Locate the cell with the specified text and output its (x, y) center coordinate. 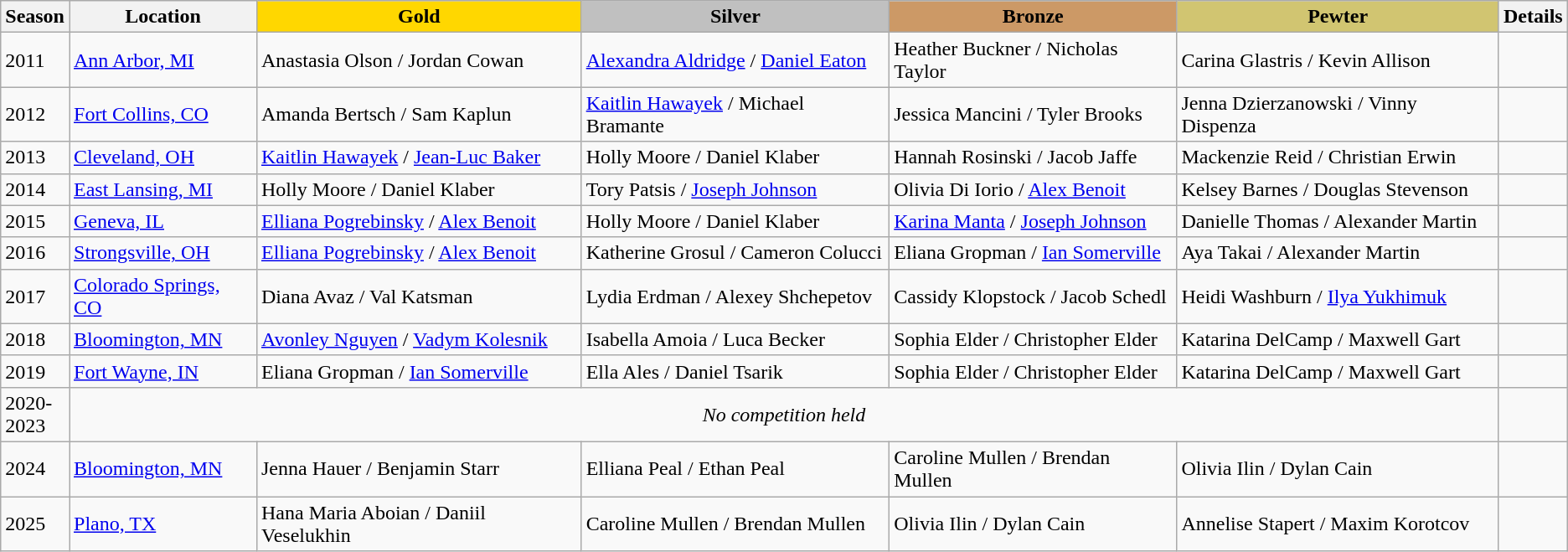
2018 (35, 339)
Heidi Washburn / Ilya Yukhimuk (1338, 297)
Amanda Bertsch / Sam Kaplun (419, 114)
Ella Ales / Daniel Tsarik (735, 371)
Season (35, 17)
2017 (35, 297)
Details (1533, 17)
Fort Wayne, IN (162, 371)
Isabella Amoia / Luca Becker (735, 339)
Cassidy Klopstock / Jacob Schedl (1034, 297)
Ann Arbor, MI (162, 60)
Katherine Grosul / Cameron Colucci (735, 253)
Hannah Rosinski / Jacob Jaffe (1034, 157)
Jenna Dzierzanowski / Vinny Dispenza (1338, 114)
Fort Collins, CO (162, 114)
Colorado Springs, CO (162, 297)
Avonley Nguyen / Vadym Kolesnik (419, 339)
Elliana Peal / Ethan Peal (735, 469)
Anastasia Olson / Jordan Cowan (419, 60)
2016 (35, 253)
Aya Takai / Alexander Martin (1338, 253)
2024 (35, 469)
Tory Patsis / Joseph Johnson (735, 189)
Jenna Hauer / Benjamin Starr (419, 469)
Olivia Di Iorio / Alex Benoit (1034, 189)
2020-2023 (35, 414)
Danielle Thomas / Alexander Martin (1338, 221)
Cleveland, OH (162, 157)
Strongsville, OH (162, 253)
Plano, TX (162, 523)
2012 (35, 114)
Carina Glastris / Kevin Allison (1338, 60)
2013 (35, 157)
Hana Maria Aboian / Daniil Veselukhin (419, 523)
Bronze (1034, 17)
Kaitlin Hawayek / Jean-Luc Baker (419, 157)
Location (162, 17)
2014 (35, 189)
No competition held (784, 414)
Heather Buckner / Nicholas Taylor (1034, 60)
Geneva, IL (162, 221)
Alexandra Aldridge / Daniel Eaton (735, 60)
Gold (419, 17)
Jessica Mancini / Tyler Brooks (1034, 114)
Kaitlin Hawayek / Michael Bramante (735, 114)
Karina Manta / Joseph Johnson (1034, 221)
2019 (35, 371)
2011 (35, 60)
Pewter (1338, 17)
Diana Avaz / Val Katsman (419, 297)
Kelsey Barnes / Douglas Stevenson (1338, 189)
East Lansing, MI (162, 189)
Silver (735, 17)
2025 (35, 523)
2015 (35, 221)
Annelise Stapert / Maxim Korotcov (1338, 523)
Lydia Erdman / Alexey Shchepetov (735, 297)
Mackenzie Reid / Christian Erwin (1338, 157)
